Identify which cell holds the provided text, then report its [x, y] central coordinate. 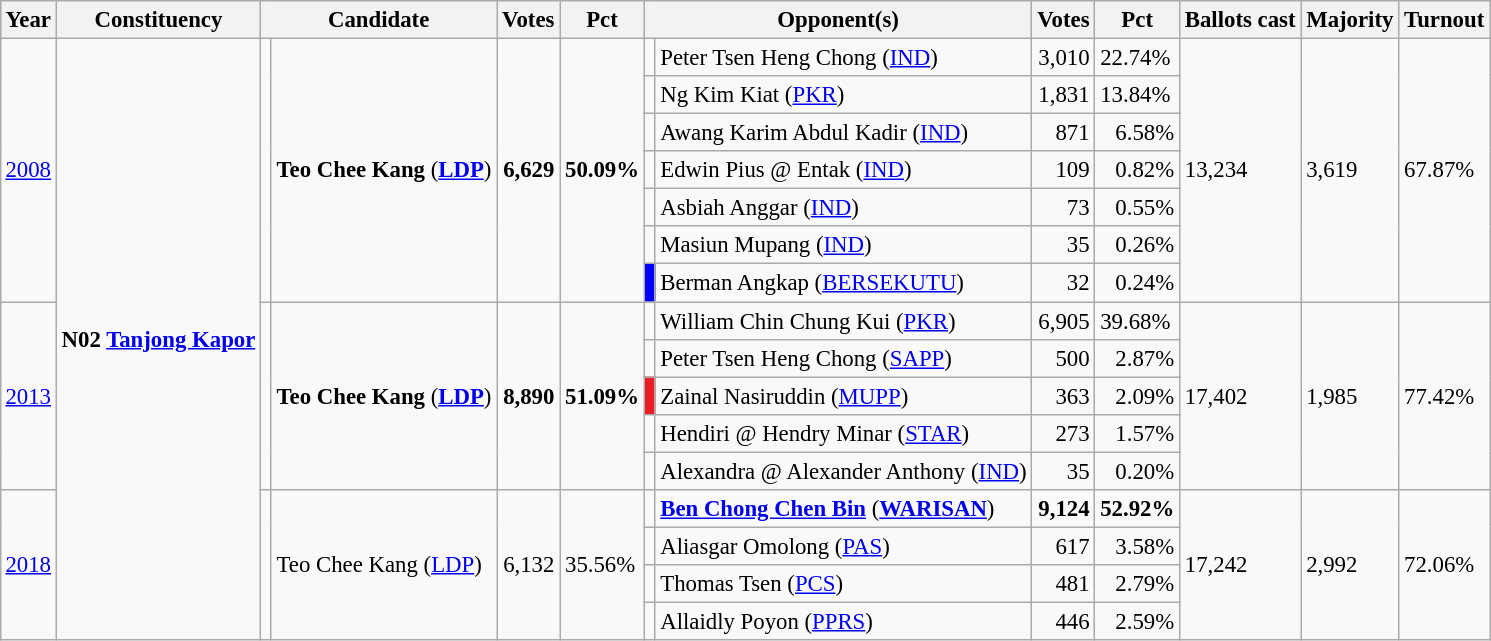
273 [1064, 433]
52.92% [1138, 508]
Edwin Pius @ Entak (IND) [844, 170]
Hendiri @ Hendry Minar (STAR) [844, 433]
Majority [1350, 20]
Aliasgar Omolong (PAS) [844, 546]
Peter Tsen Heng Chong (IND) [844, 57]
51.09% [602, 396]
32 [1064, 283]
Ng Kim Kiat (PKR) [844, 95]
500 [1064, 358]
35.56% [602, 564]
0.82% [1138, 170]
13,234 [1240, 170]
2.09% [1138, 396]
Ben Chong Chen Bin (WARISAN) [844, 508]
1,831 [1064, 95]
8,890 [528, 396]
2018 [28, 564]
13.84% [1138, 95]
Allaidly Poyon (PPRS) [844, 621]
871 [1064, 133]
363 [1064, 396]
Ballots cast [1240, 20]
72.06% [1444, 564]
Constituency [158, 20]
Awang Karim Abdul Kadir (IND) [844, 133]
Turnout [1444, 20]
Zainal Nasiruddin (MUPP) [844, 396]
Berman Angkap (BERSEKUTU) [844, 283]
6,132 [528, 564]
2013 [28, 396]
446 [1064, 621]
Candidate [379, 20]
3,619 [1350, 170]
67.87% [1444, 170]
39.68% [1138, 321]
6,629 [528, 170]
617 [1064, 546]
0.24% [1138, 283]
1.57% [1138, 433]
50.09% [602, 170]
6,905 [1064, 321]
Year [28, 20]
0.55% [1138, 208]
Thomas Tsen (PCS) [844, 584]
2.79% [1138, 584]
0.20% [1138, 471]
Alexandra @ Alexander Anthony (IND) [844, 471]
109 [1064, 170]
1,985 [1350, 396]
3.58% [1138, 546]
2.59% [1138, 621]
22.74% [1138, 57]
Opponent(s) [838, 20]
2.87% [1138, 358]
73 [1064, 208]
481 [1064, 584]
Masiun Mupang (IND) [844, 245]
Asbiah Anggar (IND) [844, 208]
Peter Tsen Heng Chong (SAPP) [844, 358]
9,124 [1064, 508]
0.26% [1138, 245]
2,992 [1350, 564]
77.42% [1444, 396]
3,010 [1064, 57]
2008 [28, 170]
William Chin Chung Kui (PKR) [844, 321]
17,242 [1240, 564]
6.58% [1138, 133]
17,402 [1240, 396]
N02 Tanjong Kapor [158, 339]
